Find where the given text appears and provide that cell's center as [x, y] coordinate. 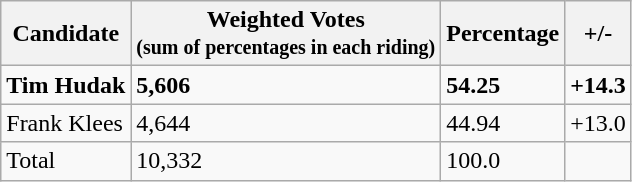
54.25 [503, 85]
4,644 [286, 123]
10,332 [286, 161]
44.94 [503, 123]
Candidate [66, 34]
Total [66, 161]
+/- [598, 34]
Percentage [503, 34]
Frank Klees [66, 123]
Weighted Votes(sum of percentages in each riding) [286, 34]
+13.0 [598, 123]
5,606 [286, 85]
Tim Hudak [66, 85]
+14.3 [598, 85]
100.0 [503, 161]
